Output the [x, y] coordinate of the center of the cell containing the given text.  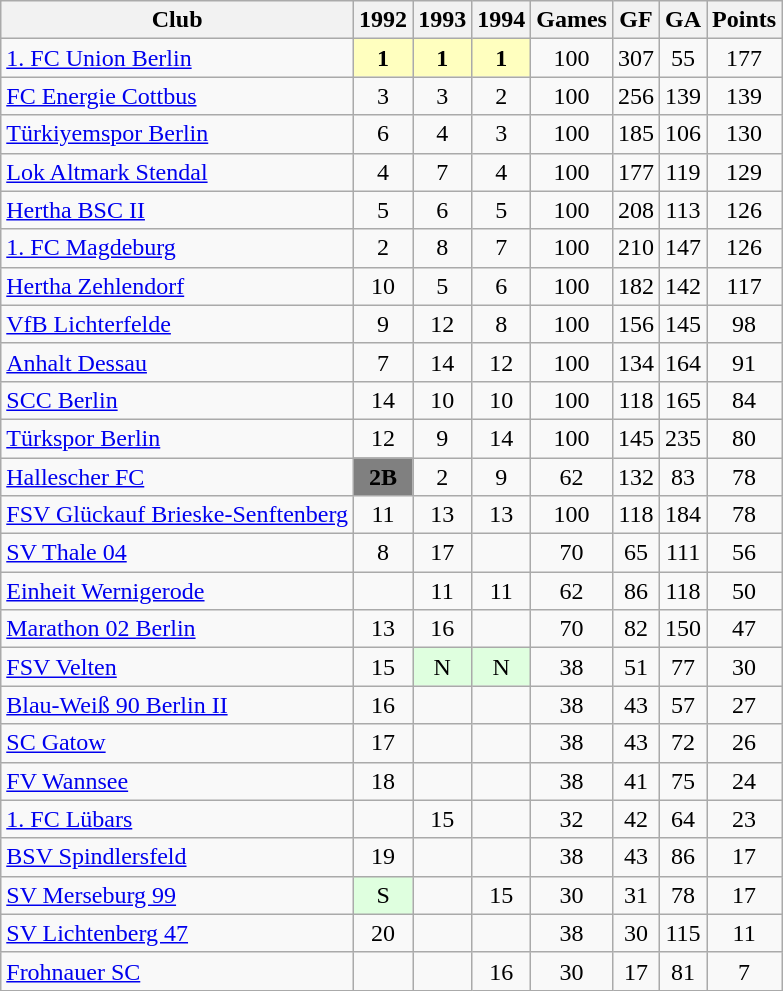
132 [636, 477]
156 [636, 324]
147 [684, 248]
41 [636, 781]
SCC Berlin [178, 400]
S [384, 895]
1. FC Union Berlin [178, 58]
1994 [502, 20]
31 [636, 895]
80 [744, 438]
164 [684, 362]
119 [684, 172]
82 [636, 629]
56 [744, 553]
SV Thale 04 [178, 553]
117 [744, 286]
Lok Altmark Stendal [178, 172]
GA [684, 20]
18 [384, 781]
150 [684, 629]
Club [178, 20]
111 [684, 553]
2B [384, 477]
72 [684, 743]
FC Energie Cottbus [178, 96]
Türkiyemspor Berlin [178, 134]
26 [744, 743]
Points [744, 20]
1. FC Lübars [178, 819]
47 [744, 629]
Hallescher FC [178, 477]
98 [744, 324]
VfB Lichterfelde [178, 324]
142 [684, 286]
57 [684, 705]
24 [744, 781]
Einheit Wernigerode [178, 591]
Marathon 02 Berlin [178, 629]
42 [636, 819]
FSV Velten [178, 667]
1992 [384, 20]
130 [744, 134]
210 [636, 248]
83 [684, 477]
1993 [442, 20]
307 [636, 58]
SV Lichtenberg 47 [178, 933]
Hertha Zehlendorf [178, 286]
23 [744, 819]
Frohnauer SC [178, 971]
Türkspor Berlin [178, 438]
65 [636, 553]
FSV Glückauf Brieske-Senftenberg [178, 515]
20 [384, 933]
184 [684, 515]
SV Merseburg 99 [178, 895]
55 [684, 58]
50 [744, 591]
77 [684, 667]
81 [684, 971]
SC Gatow [178, 743]
208 [636, 210]
64 [684, 819]
75 [684, 781]
182 [636, 286]
185 [636, 134]
115 [684, 933]
106 [684, 134]
Games [572, 20]
Hertha BSC II [178, 210]
113 [684, 210]
256 [636, 96]
91 [744, 362]
Blau-Weiß 90 Berlin II [178, 705]
51 [636, 667]
32 [572, 819]
165 [684, 400]
GF [636, 20]
Anhalt Dessau [178, 362]
FV Wannsee [178, 781]
19 [384, 857]
235 [684, 438]
84 [744, 400]
BSV Spindlersfeld [178, 857]
27 [744, 705]
129 [744, 172]
134 [636, 362]
1. FC Magdeburg [178, 248]
